For the text-containing cell, return its midpoint in (X, Y) coordinate format. 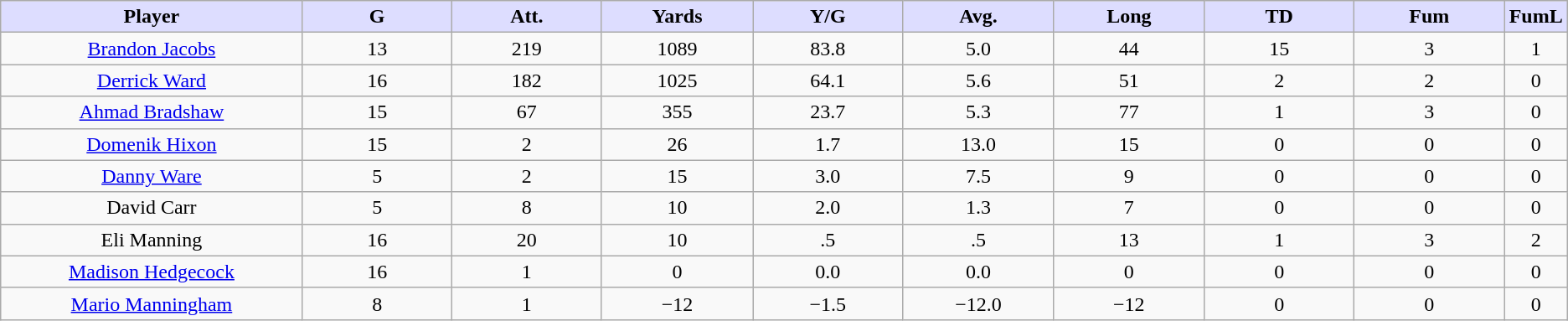
1089 (677, 49)
Fum (1430, 17)
−12.0 (978, 303)
13.0 (978, 144)
83.8 (828, 49)
Mario Manningham (152, 303)
9 (1129, 176)
7 (1129, 208)
Long (1129, 17)
FumL (1536, 17)
77 (1129, 112)
64.1 (828, 80)
219 (526, 49)
1.3 (978, 208)
51 (1129, 80)
Madison Hedgecock (152, 272)
G (377, 17)
Eli Manning (152, 240)
5.3 (978, 112)
Player (152, 17)
Ahmad Bradshaw (152, 112)
Y/G (828, 17)
Derrick Ward (152, 80)
Avg. (978, 17)
7.5 (978, 176)
44 (1129, 49)
355 (677, 112)
Yards (677, 17)
26 (677, 144)
1.7 (828, 144)
Brandon Jacobs (152, 49)
5.0 (978, 49)
23.7 (828, 112)
182 (526, 80)
20 (526, 240)
TD (1280, 17)
2.0 (828, 208)
1025 (677, 80)
Att. (526, 17)
5.6 (978, 80)
−1.5 (828, 303)
David Carr (152, 208)
Danny Ware (152, 176)
67 (526, 112)
Domenik Hixon (152, 144)
3.0 (828, 176)
